Output the [x, y] coordinate of the center of the cell containing the given text.  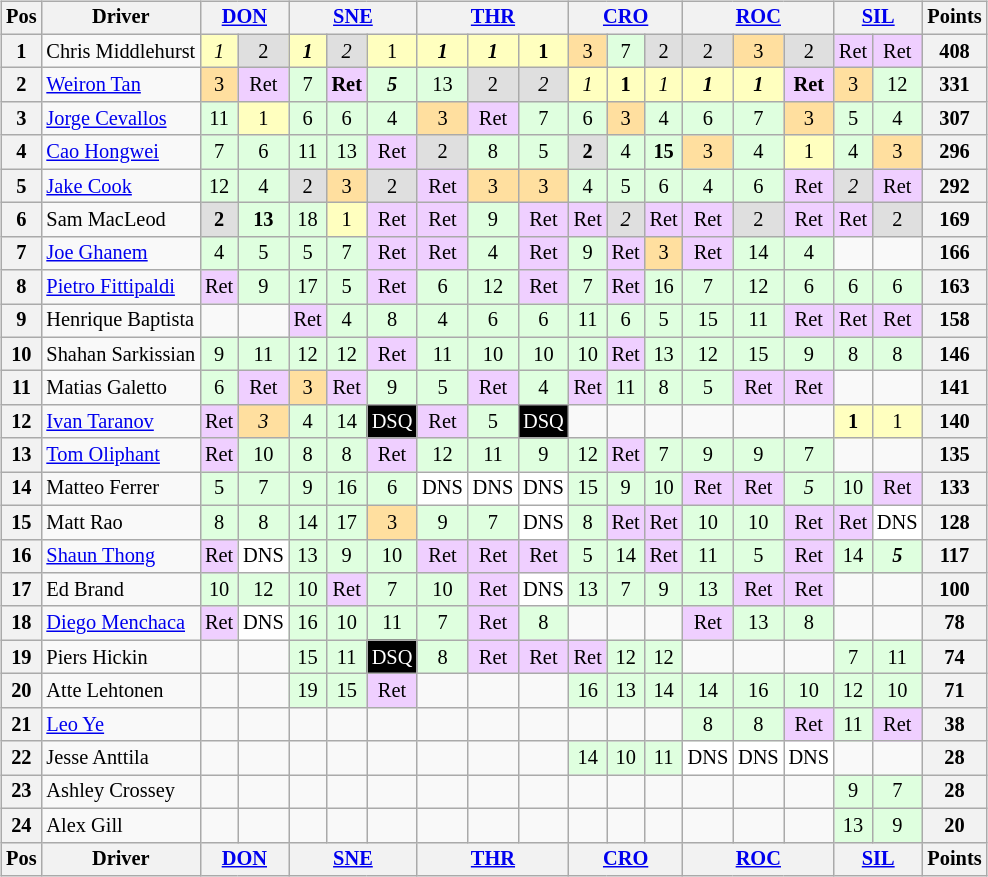
135 [954, 455]
21 [21, 724]
Atte Lehtonen [120, 691]
307 [954, 119]
100 [954, 590]
24 [21, 825]
38 [954, 724]
141 [954, 388]
133 [954, 489]
Matias Galetto [120, 388]
Matteo Ferrer [120, 489]
Leo Ye [120, 724]
78 [954, 623]
Pietro Fittipaldi [120, 287]
Jorge Cevallos [120, 119]
Alex Gill [120, 825]
Joe Ghanem [120, 253]
296 [954, 152]
22 [21, 758]
Jake Cook [120, 186]
Cao Hongwei [120, 152]
Sam MacLeod [120, 220]
331 [954, 85]
292 [954, 186]
128 [954, 522]
Shaun Thong [120, 556]
163 [954, 287]
23 [21, 792]
Chris Middlehurst [120, 51]
117 [954, 556]
Jesse Anttila [120, 758]
Ed Brand [120, 590]
408 [954, 51]
71 [954, 691]
Weiron Tan [120, 85]
Ivan Taranov [120, 422]
140 [954, 422]
Henrique Baptista [120, 321]
Matt Rao [120, 522]
146 [954, 354]
166 [954, 253]
Diego Menchaca [120, 623]
Shahan Sarkissian [120, 354]
Ashley Crossey [120, 792]
74 [954, 657]
169 [954, 220]
158 [954, 321]
Tom Oliphant [120, 455]
Piers Hickin [120, 657]
